Locate the cell with the specified text and output its (X, Y) center coordinate. 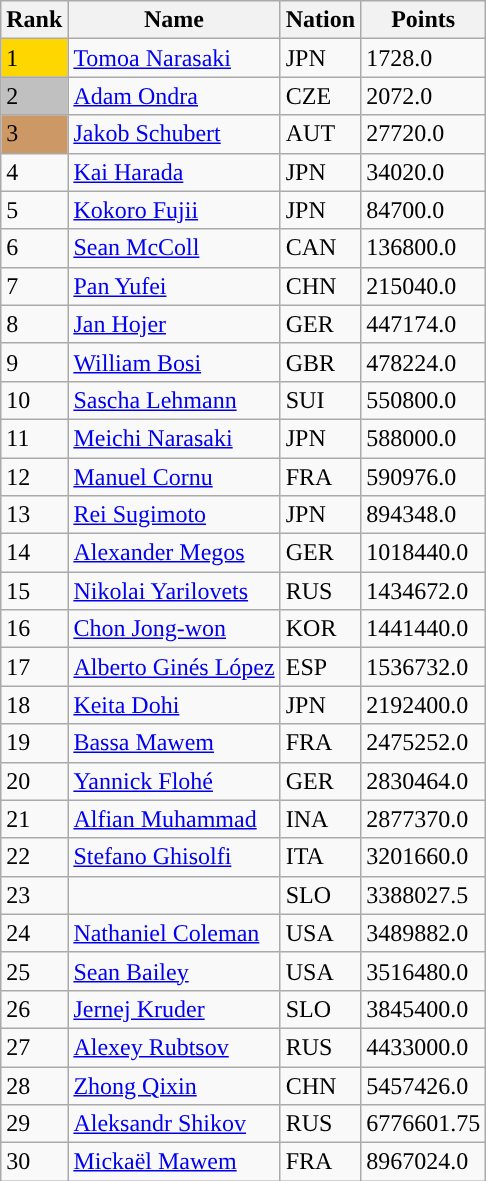
447174.0 (424, 324)
23 (34, 895)
7 (34, 286)
8967024.0 (424, 1162)
2192400.0 (424, 705)
6 (34, 248)
Sean Bailey (174, 971)
Zhong Qixin (174, 1085)
2877370.0 (424, 819)
CAN (320, 248)
590976.0 (424, 477)
KOR (320, 629)
26 (34, 1009)
Jakob Schubert (174, 134)
14 (34, 553)
22 (34, 857)
Pan Yufei (174, 286)
3 (34, 134)
Kai Harada (174, 172)
Nathaniel Coleman (174, 933)
1728.0 (424, 58)
28 (34, 1085)
84700.0 (424, 210)
Yannick Flohé (174, 781)
20 (34, 781)
19 (34, 743)
Stefano Ghisolfi (174, 857)
27720.0 (424, 134)
15 (34, 591)
21 (34, 819)
3516480.0 (424, 971)
Alfian Muhammad (174, 819)
894348.0 (424, 515)
INA (320, 819)
1441440.0 (424, 629)
136800.0 (424, 248)
William Bosi (174, 362)
Bassa Mawem (174, 743)
Kokoro Fujii (174, 210)
ITA (320, 857)
Sascha Lehmann (174, 400)
18 (34, 705)
3388027.5 (424, 895)
Keita Dohi (174, 705)
Jernej Kruder (174, 1009)
2475252.0 (424, 743)
1434672.0 (424, 591)
3489882.0 (424, 933)
29 (34, 1124)
CZE (320, 96)
Sean McColl (174, 248)
Mickaël Mawem (174, 1162)
SUI (320, 400)
3201660.0 (424, 857)
5457426.0 (424, 1085)
9 (34, 362)
215040.0 (424, 286)
Points (424, 20)
1 (34, 58)
Jan Hojer (174, 324)
2 (34, 96)
Alexander Megos (174, 553)
17 (34, 667)
6776601.75 (424, 1124)
2830464.0 (424, 781)
ESP (320, 667)
Nikolai Yarilovets (174, 591)
34020.0 (424, 172)
25 (34, 971)
550800.0 (424, 400)
11 (34, 438)
3845400.0 (424, 1009)
Name (174, 20)
8 (34, 324)
GBR (320, 362)
Manuel Cornu (174, 477)
24 (34, 933)
Chon Jong-won (174, 629)
AUT (320, 134)
Rank (34, 20)
588000.0 (424, 438)
12 (34, 477)
1536732.0 (424, 667)
Meichi Narasaki (174, 438)
Tomoa Narasaki (174, 58)
27 (34, 1047)
5 (34, 210)
Alberto Ginés López (174, 667)
13 (34, 515)
478224.0 (424, 362)
Nation (320, 20)
4 (34, 172)
Adam Ondra (174, 96)
1018440.0 (424, 553)
16 (34, 629)
Rei Sugimoto (174, 515)
10 (34, 400)
Aleksandr Shikov (174, 1124)
30 (34, 1162)
2072.0 (424, 96)
Alexey Rubtsov (174, 1047)
4433000.0 (424, 1047)
